From the cell containing the given text, extract its center point as [x, y] coordinate. 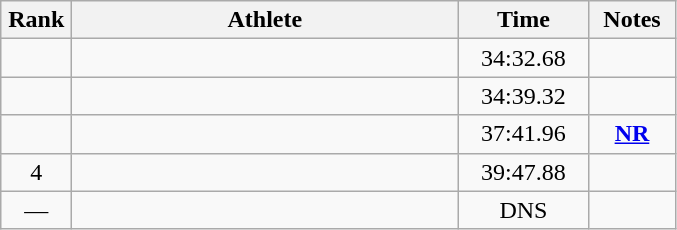
39:47.88 [524, 172]
Rank [36, 20]
— [36, 210]
37:41.96 [524, 134]
Time [524, 20]
4 [36, 172]
NR [632, 134]
DNS [524, 210]
34:32.68 [524, 58]
Athlete [265, 20]
Notes [632, 20]
34:39.32 [524, 96]
